Determine the [x, y] coordinate at the center of the cell enclosing the given text.  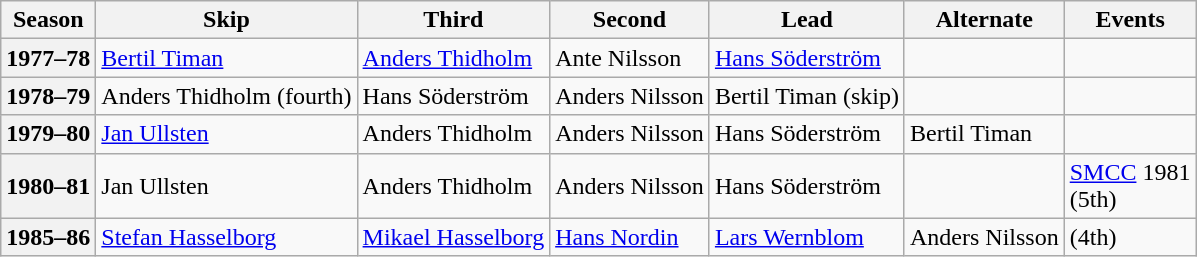
Season [48, 20]
Lead [806, 20]
SMCC 1981 (5th) [1130, 186]
Skip [226, 20]
Hans Nordin [630, 237]
(4th) [1130, 237]
Ante Nilsson [630, 58]
Second [630, 20]
Mikael Hasselborg [454, 237]
1979–80 [48, 134]
Alternate [984, 20]
Stefan Hasselborg [226, 237]
Lars Wernblom [806, 237]
1980–81 [48, 186]
1985–86 [48, 237]
Bertil Timan (skip) [806, 96]
Third [454, 20]
Events [1130, 20]
Anders Thidholm (fourth) [226, 96]
1978–79 [48, 96]
1977–78 [48, 58]
